Extract the (X, Y) coordinate from the center of the cell holding the provided text.  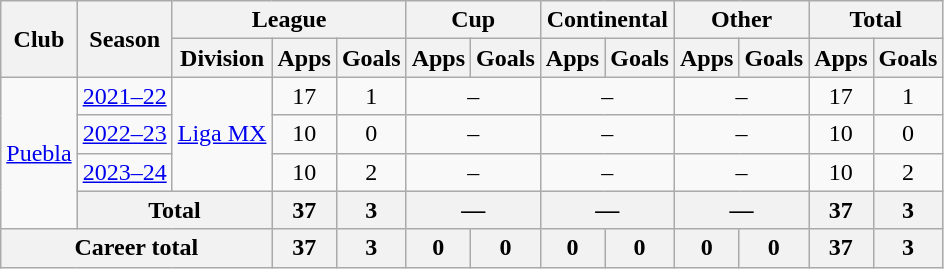
Continental (607, 20)
Liga MX (222, 134)
Puebla (39, 153)
Career total (136, 248)
Cup (473, 20)
2022–23 (124, 134)
Division (222, 58)
2023–24 (124, 172)
Season (124, 39)
2021–22 (124, 96)
Club (39, 39)
Other (741, 20)
League (289, 20)
